Detect which cell encompasses the target text, then output its (X, Y) center coordinate. 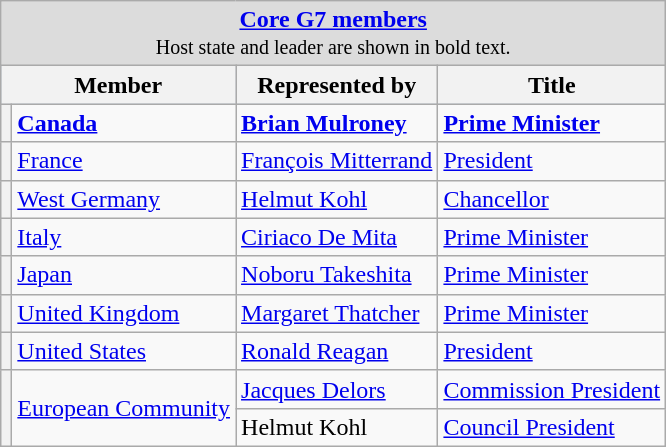
Chancellor (552, 199)
United States (124, 351)
Margaret Thatcher (337, 313)
Brian Mulroney (337, 123)
Ronald Reagan (337, 351)
François Mitterrand (337, 161)
France (124, 161)
Canada (124, 123)
European Community (124, 408)
Represented by (337, 85)
Noboru Takeshita (337, 275)
Japan (124, 275)
West Germany (124, 199)
United Kingdom (124, 313)
Member (118, 85)
Italy (124, 237)
Council President (552, 427)
Jacques Delors (337, 389)
Core G7 membersHost state and leader are shown in bold text. (334, 34)
Title (552, 85)
Ciriaco De Mita (337, 237)
Commission President (552, 389)
